Extract the (x, y) coordinate from the center of the cell holding the provided text.  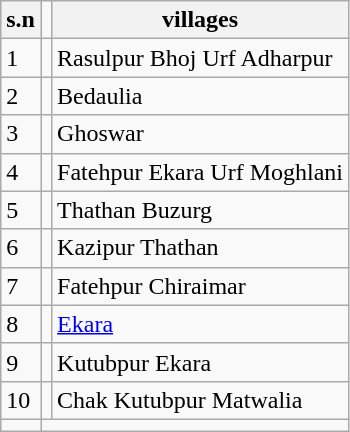
s.n (21, 20)
Fatehpur Chiraimar (200, 286)
4 (21, 172)
villages (200, 20)
Ekara (200, 324)
Thathan Buzurg (200, 210)
3 (21, 134)
Kutubpur Ekara (200, 362)
2 (21, 96)
5 (21, 210)
Ghoswar (200, 134)
1 (21, 58)
9 (21, 362)
7 (21, 286)
Bedaulia (200, 96)
Rasulpur Bhoj Urf Adharpur (200, 58)
10 (21, 400)
6 (21, 248)
Chak Kutubpur Matwalia (200, 400)
Fatehpur Ekara Urf Moghlani (200, 172)
8 (21, 324)
Kazipur Thathan (200, 248)
